Detect which cell encompasses the target text, then output its (X, Y) center coordinate. 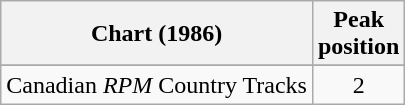
Peakposition (358, 34)
Canadian RPM Country Tracks (157, 85)
Chart (1986) (157, 34)
2 (358, 85)
